From the cell containing the given text, extract its center point as (X, Y) coordinate. 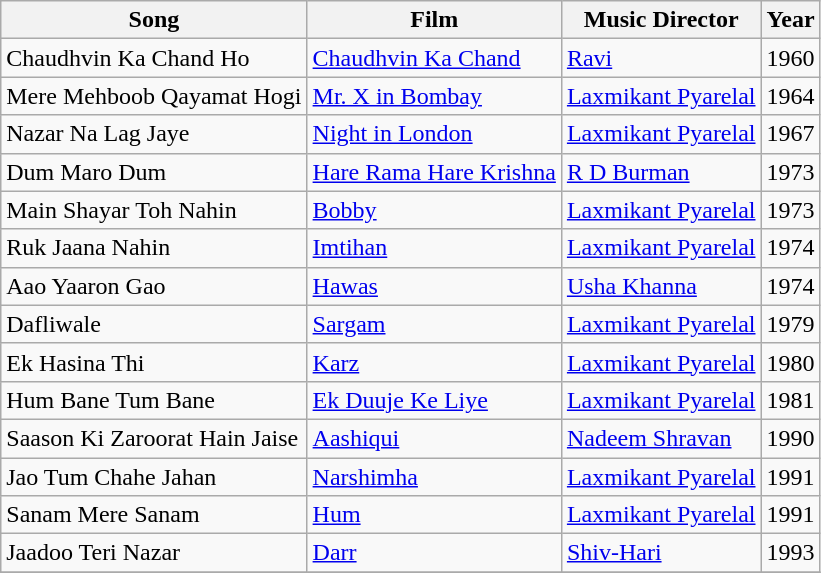
Shiv-Hari (661, 553)
Mere Mehboob Qayamat Hogi (154, 96)
Chaudhvin Ka Chand Ho (154, 58)
Ravi (661, 58)
1960 (790, 58)
Sanam Mere Sanam (154, 515)
Night in London (434, 134)
1980 (790, 362)
1964 (790, 96)
Film (434, 20)
1967 (790, 134)
Jao Tum Chahe Jahan (154, 477)
Saason Ki Zaroorat Hain Jaise (154, 438)
Chaudhvin Ka Chand (434, 58)
Bobby (434, 210)
Hawas (434, 286)
Narshimha (434, 477)
Music Director (661, 20)
Karz (434, 362)
R D Burman (661, 172)
Ek Hasina Thi (154, 362)
1990 (790, 438)
Aao Yaaron Gao (154, 286)
1981 (790, 400)
Sargam (434, 324)
Mr. X in Bombay (434, 96)
Hare Rama Hare Krishna (434, 172)
Dum Maro Dum (154, 172)
Imtihan (434, 248)
Jaadoo Teri Nazar (154, 553)
Main Shayar Toh Nahin (154, 210)
Hum (434, 515)
Song (154, 20)
Ruk Jaana Nahin (154, 248)
Dafliwale (154, 324)
Nazar Na Lag Jaye (154, 134)
Nadeem Shravan (661, 438)
Hum Bane Tum Bane (154, 400)
Year (790, 20)
Darr (434, 553)
1993 (790, 553)
Aashiqui (434, 438)
Usha Khanna (661, 286)
1979 (790, 324)
Ek Duuje Ke Liye (434, 400)
